Pinpoint the cell where the given text exists, returning its [x, y] midpoint coordinate. 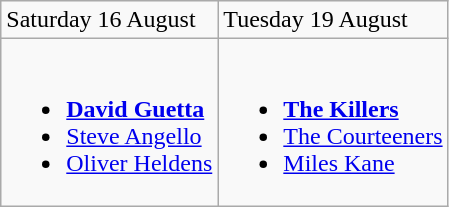
The KillersThe CourteenersMiles Kane [333, 122]
Saturday 16 August [110, 20]
Tuesday 19 August [333, 20]
David GuettaSteve AngelloOliver Heldens [110, 122]
